Determine the (X, Y) coordinate at the center of the cell enclosing the given text.  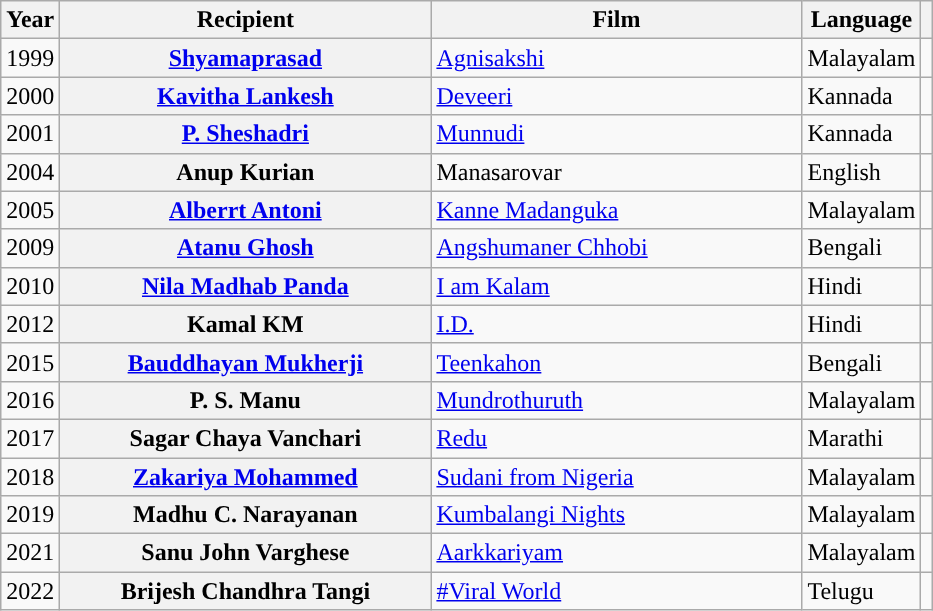
2009 (30, 248)
2015 (30, 362)
Nila Madhab Panda (246, 286)
Kavitha Lankesh (246, 96)
Aarkkariyam (616, 553)
Redu (616, 438)
2005 (30, 210)
Anup Kurian (246, 172)
Madhu C. Narayanan (246, 515)
Telugu (862, 591)
2000 (30, 96)
2021 (30, 553)
2018 (30, 477)
Sagar Chaya Vanchari (246, 438)
2012 (30, 324)
Language (862, 20)
Alberrt Antoni (246, 210)
Marathi (862, 438)
2017 (30, 438)
Year (30, 20)
2016 (30, 400)
2022 (30, 591)
Kamal KM (246, 324)
#Viral World (616, 591)
Sanu John Varghese (246, 553)
Recipient (246, 20)
Bauddhayan Mukherji (246, 362)
2004 (30, 172)
2010 (30, 286)
P. Sheshadri (246, 134)
Manasarovar (616, 172)
Kanne Madanguka (616, 210)
Munnudi (616, 134)
P. S. Manu (246, 400)
2001 (30, 134)
Sudani from Nigeria (616, 477)
Brijesh Chandhra Tangi (246, 591)
Zakariya Mohammed (246, 477)
English (862, 172)
Deveeri (616, 96)
Angshumaner Chhobi (616, 248)
Film (616, 20)
1999 (30, 58)
I am Kalam (616, 286)
Shyamaprasad (246, 58)
Teenkahon (616, 362)
Agnisakshi (616, 58)
Kumbalangi Nights (616, 515)
Mundrothuruth (616, 400)
Atanu Ghosh (246, 248)
I.D. (616, 324)
2019 (30, 515)
